Return (x, y) of the center of cell containing provided text 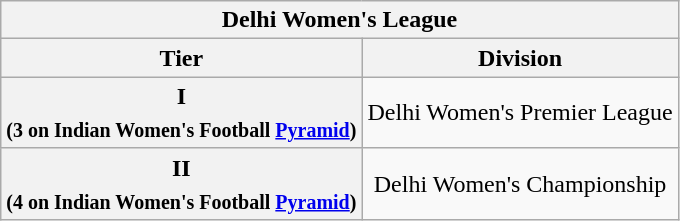
Delhi Women's Premier League (520, 112)
Delhi Women's League (340, 20)
Division (520, 58)
I(3 on Indian Women's Football Pyramid) (182, 112)
Tier (182, 58)
II(4 on Indian Women's Football Pyramid) (182, 184)
Delhi Women's Championship (520, 184)
